Provide the (x, y) coordinate of the cell's center where the given text is located.  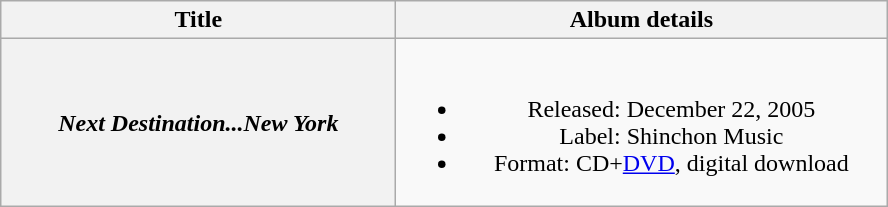
Album details (642, 20)
Title (198, 20)
Next Destination...New York (198, 122)
Released: December 22, 2005Label: Shinchon MusicFormat: CD+DVD, digital download (642, 122)
